Scan for the cell matching the given text and deliver its (x, y) coordinate at center. 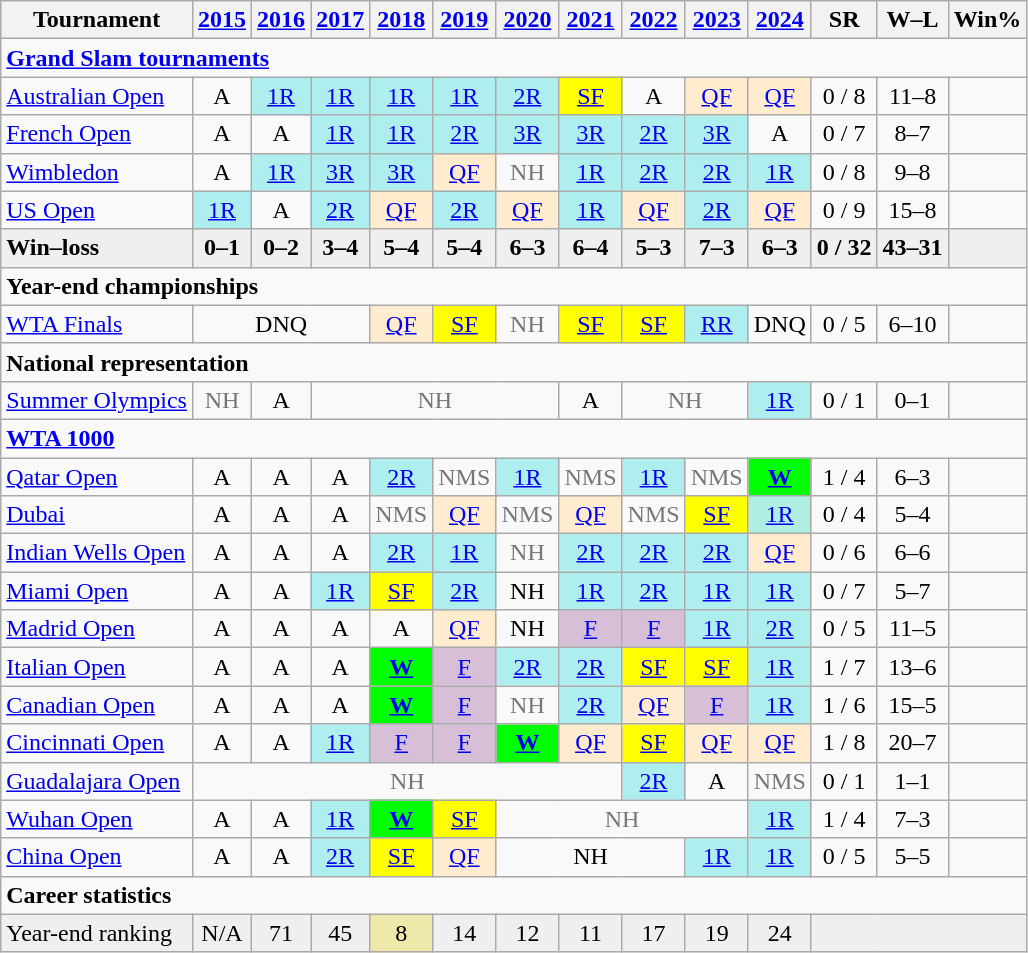
11–8 (912, 96)
Year-end championships (514, 286)
WTA Finals (97, 324)
Madrid Open (97, 629)
2018 (402, 20)
Grand Slam tournaments (514, 58)
14 (464, 933)
13–6 (912, 667)
Dubai (97, 515)
RR (716, 324)
6–10 (912, 324)
Year-end ranking (97, 933)
6–4 (590, 248)
Win% (988, 20)
0–2 (282, 248)
Guadalajara Open (97, 781)
2022 (654, 20)
15–5 (912, 705)
Summer Olympics (97, 400)
Australian Open (97, 96)
2016 (282, 20)
1 / 7 (844, 667)
Indian Wells Open (97, 553)
Win–loss (97, 248)
8–7 (912, 134)
2015 (222, 20)
3–4 (340, 248)
1 / 8 (844, 743)
5–5 (912, 857)
0 / 9 (844, 210)
2024 (780, 20)
N/A (222, 933)
11 (590, 933)
Wuhan Open (97, 819)
20–7 (912, 743)
National representation (514, 362)
0 / 6 (844, 553)
6–6 (912, 553)
Canadian Open (97, 705)
Tournament (97, 20)
19 (716, 933)
Qatar Open (97, 477)
French Open (97, 134)
Italian Open (97, 667)
2021 (590, 20)
0 / 4 (844, 515)
2020 (528, 20)
US Open (97, 210)
2023 (716, 20)
1–1 (912, 781)
9–8 (912, 172)
45 (340, 933)
15–8 (912, 210)
Wimbledon (97, 172)
2019 (464, 20)
Career statistics (514, 895)
8 (402, 933)
0 / 32 (844, 248)
2017 (340, 20)
1 / 6 (844, 705)
W–L (912, 20)
Cincinnati Open (97, 743)
11–5 (912, 629)
71 (282, 933)
12 (528, 933)
43–31 (912, 248)
5–7 (912, 591)
24 (780, 933)
China Open (97, 857)
17 (654, 933)
5–3 (654, 248)
WTA 1000 (514, 438)
SR (844, 20)
Miami Open (97, 591)
